From the cell containing the given text, extract its center point as (X, Y) coordinate. 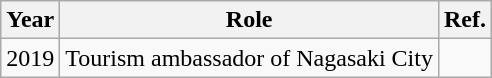
2019 (30, 58)
Role (250, 20)
Ref. (464, 20)
Year (30, 20)
Tourism ambassador of Nagasaki City (250, 58)
